Extract the (x, y) coordinate from the center of the cell holding the provided text.  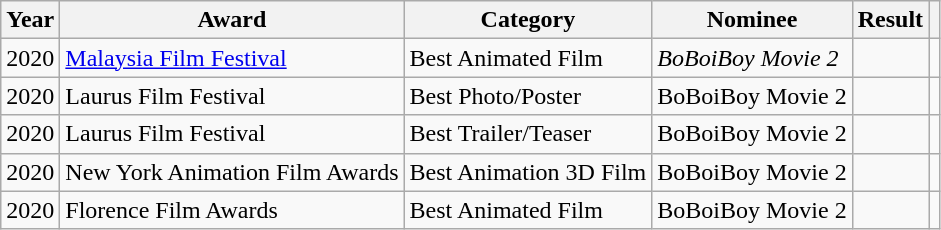
Result (890, 20)
Florence Film Awards (232, 210)
Award (232, 20)
Malaysia Film Festival (232, 58)
Best Animation 3D Film (528, 172)
Year (30, 20)
Best Photo/Poster (528, 96)
Nominee (752, 20)
Best Trailer/Teaser (528, 134)
Category (528, 20)
New York Animation Film Awards (232, 172)
